Capture the cell that displays the provided text and extract its (x, y) central coordinate. 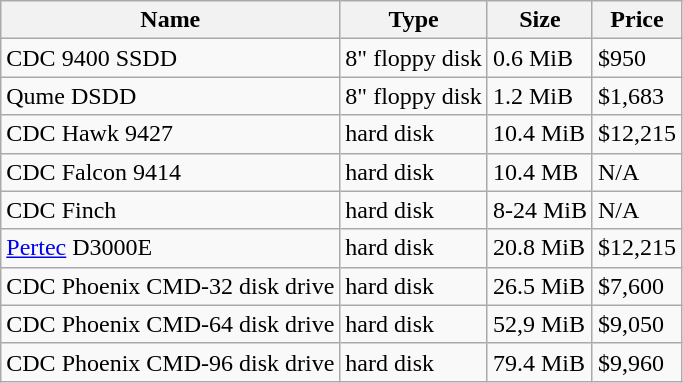
Pertec D3000E (170, 248)
CDC Phoenix CMD-64 disk drive (170, 324)
$950 (636, 58)
CDC Phoenix CMD-32 disk drive (170, 286)
Price (636, 20)
Name (170, 20)
0.6 MiB (540, 58)
52,9 MiB (540, 324)
CDC Finch (170, 210)
$7,600 (636, 286)
1.2 MiB (540, 96)
CDC Hawk 9427 (170, 134)
10.4 MiB (540, 134)
CDC 9400 SSDD (170, 58)
10.4 MB (540, 172)
79.4 MiB (540, 362)
20.8 MiB (540, 248)
CDC Phoenix CMD-96 disk drive (170, 362)
Qume DSDD (170, 96)
Size (540, 20)
$1,683 (636, 96)
$9,960 (636, 362)
Type (414, 20)
$9,050 (636, 324)
26.5 MiB (540, 286)
8-24 MiB (540, 210)
CDC Falcon 9414 (170, 172)
